Determine the [X, Y] coordinate at the center of the cell enclosing the given text.  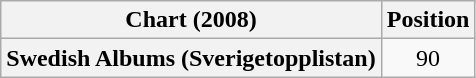
90 [428, 58]
Chart (2008) [191, 20]
Position [428, 20]
Swedish Albums (Sverigetopplistan) [191, 58]
